Capture the cell that displays the provided text and extract its (x, y) central coordinate. 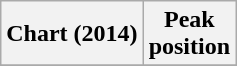
Chart (2014) (72, 34)
Peakposition (189, 34)
